Return the [x, y] coordinate for the center point of the cell that contains the specified text.  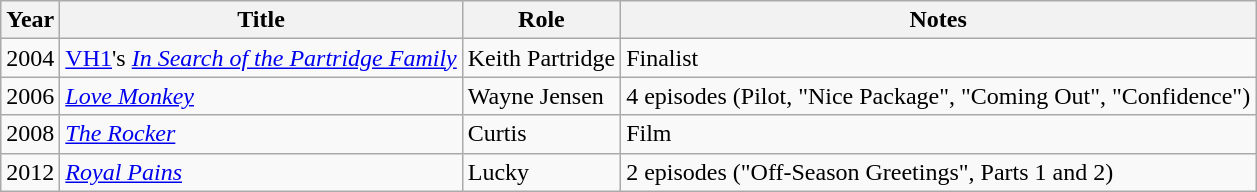
Wayne Jensen [541, 96]
4 episodes (Pilot, "Nice Package", "Coming Out", "Confidence") [938, 96]
Lucky [541, 172]
Title [261, 20]
VH1's In Search of the Partridge Family [261, 58]
Royal Pains [261, 172]
Love Monkey [261, 96]
2004 [30, 58]
Film [938, 134]
Notes [938, 20]
2 episodes ("Off-Season Greetings", Parts 1 and 2) [938, 172]
Year [30, 20]
2006 [30, 96]
The Rocker [261, 134]
2008 [30, 134]
2012 [30, 172]
Role [541, 20]
Keith Partridge [541, 58]
Finalist [938, 58]
Curtis [541, 134]
